Detect which cell encompasses the target text, then output its (x, y) center coordinate. 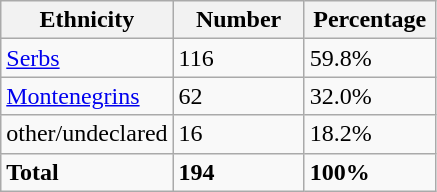
16 (238, 134)
Montenegrins (87, 96)
194 (238, 172)
Number (238, 20)
Serbs (87, 58)
32.0% (370, 96)
Ethnicity (87, 20)
116 (238, 58)
other/undeclared (87, 134)
Percentage (370, 20)
18.2% (370, 134)
59.8% (370, 58)
Total (87, 172)
62 (238, 96)
100% (370, 172)
